Determine the [X, Y] coordinate at the center of the cell enclosing the given text.  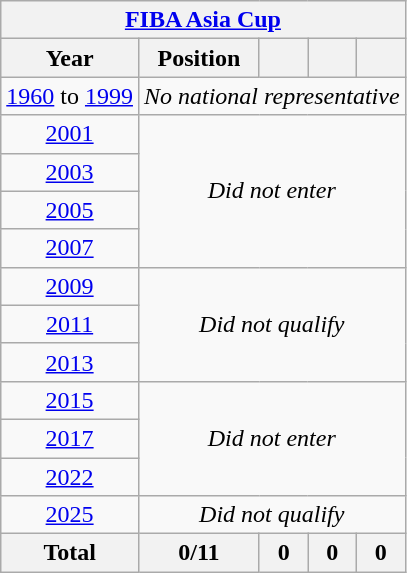
2003 [70, 172]
2022 [70, 477]
No national representative [272, 96]
2009 [70, 286]
2001 [70, 134]
Year [70, 58]
2013 [70, 362]
2007 [70, 248]
FIBA Asia Cup [203, 20]
2011 [70, 324]
2025 [70, 515]
0/11 [198, 553]
2017 [70, 438]
1960 to 1999 [70, 96]
Position [198, 58]
Total [70, 553]
2015 [70, 400]
2005 [70, 210]
